Detect which cell encompasses the target text, then output its (x, y) center coordinate. 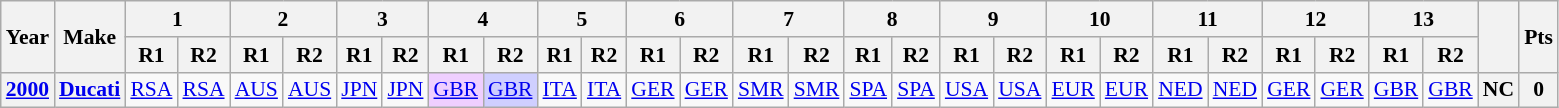
NC (1498, 90)
7 (788, 19)
2000 (28, 90)
10 (1100, 19)
4 (482, 19)
Ducati (90, 90)
8 (892, 19)
Make (90, 36)
13 (1424, 19)
9 (994, 19)
2 (284, 19)
1 (177, 19)
12 (1316, 19)
5 (582, 19)
Year (28, 36)
6 (680, 19)
0 (1538, 90)
Pts (1538, 36)
3 (382, 19)
11 (1208, 19)
